Extract the (X, Y) coordinate from the center of the cell holding the provided text.  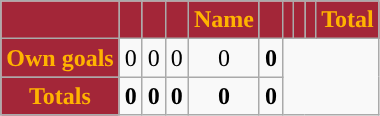
Total (348, 20)
Totals (60, 96)
Name (224, 20)
Own goals (60, 58)
